Pinpoint the cell where the given text exists, returning its [x, y] midpoint coordinate. 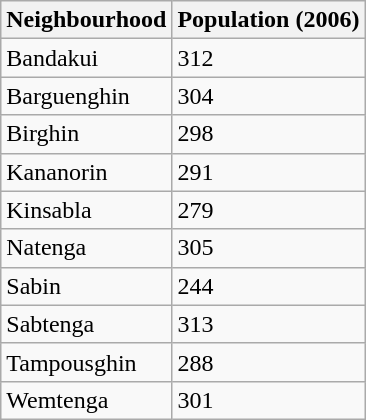
Neighbourhood [86, 20]
304 [268, 96]
279 [268, 210]
Sabin [86, 286]
Population (2006) [268, 20]
Birghin [86, 134]
Sabtenga [86, 324]
Barguenghin [86, 96]
Tampousghin [86, 362]
Bandakui [86, 58]
Wemtenga [86, 400]
244 [268, 286]
305 [268, 248]
301 [268, 400]
Kananorin [86, 172]
Kinsabla [86, 210]
313 [268, 324]
312 [268, 58]
Natenga [86, 248]
291 [268, 172]
288 [268, 362]
298 [268, 134]
